Find where the given text appears and provide that cell's center as [X, Y] coordinate. 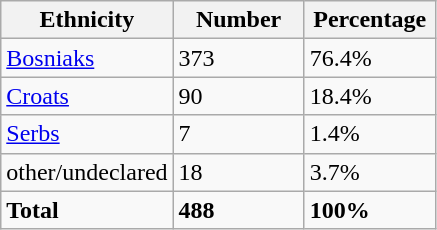
1.4% [370, 134]
488 [238, 210]
Croats [87, 96]
Ethnicity [87, 20]
other/undeclared [87, 172]
Total [87, 210]
100% [370, 210]
Number [238, 20]
18 [238, 172]
Serbs [87, 134]
Percentage [370, 20]
7 [238, 134]
90 [238, 96]
3.7% [370, 172]
Bosniaks [87, 58]
373 [238, 58]
76.4% [370, 58]
18.4% [370, 96]
